Capture the cell that displays the provided text and extract its [X, Y] central coordinate. 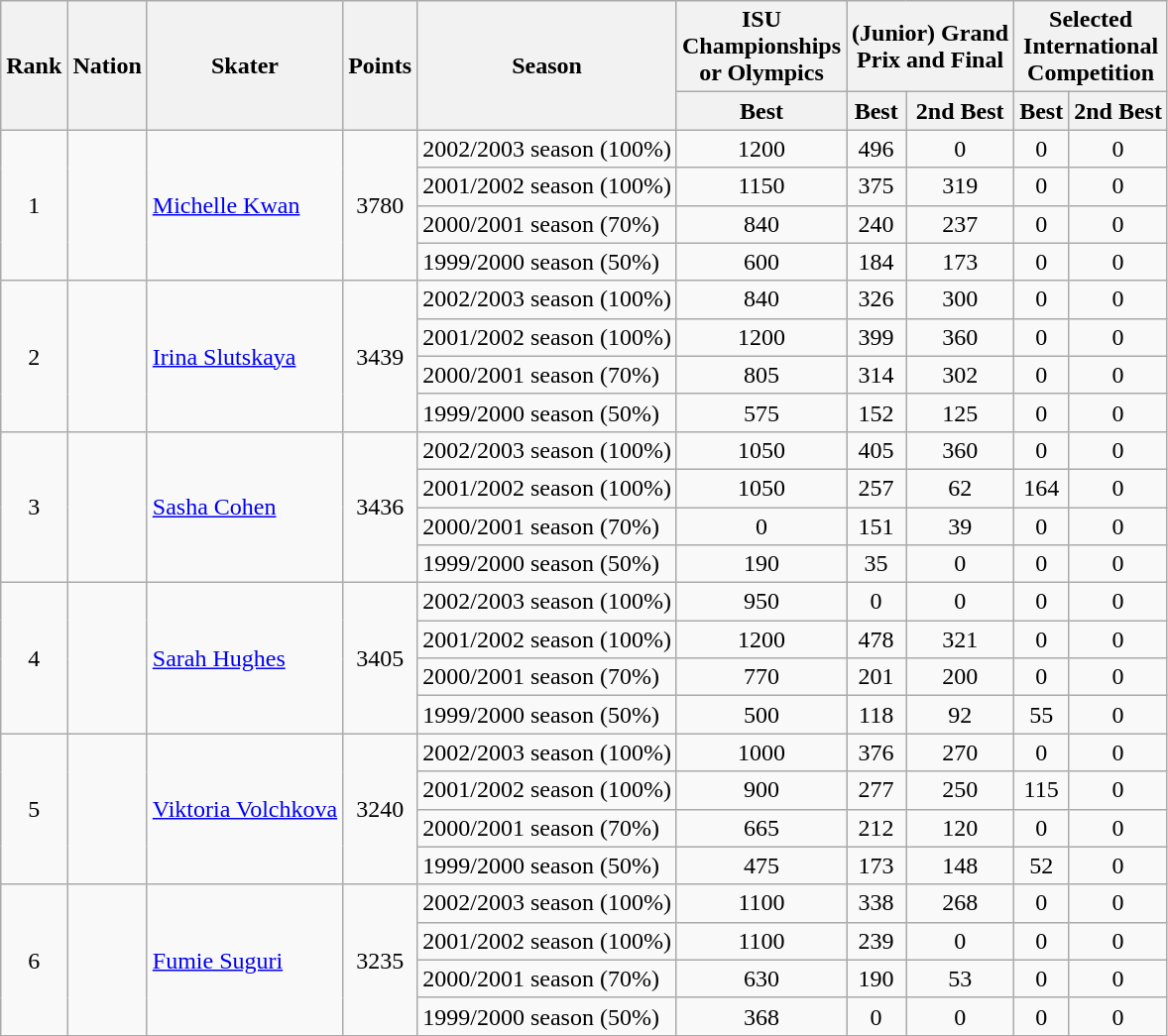
1150 [761, 186]
148 [960, 865]
600 [761, 262]
950 [761, 602]
184 [876, 262]
300 [960, 299]
53 [960, 978]
257 [876, 488]
375 [876, 186]
3405 [381, 658]
2 [34, 356]
5 [34, 809]
164 [1041, 488]
500 [761, 715]
52 [1041, 865]
Sarah Hughes [244, 658]
321 [960, 639]
270 [960, 752]
405 [876, 450]
35 [876, 564]
268 [960, 903]
118 [876, 715]
Selected International Competition [1091, 47]
62 [960, 488]
Points [381, 65]
399 [876, 337]
1000 [761, 752]
3 [34, 507]
630 [761, 978]
Fumie Suguri [244, 960]
ISU Championships or Olympics [761, 47]
3235 [381, 960]
240 [876, 224]
475 [761, 865]
39 [960, 526]
376 [876, 752]
151 [876, 526]
152 [876, 412]
314 [876, 375]
478 [876, 639]
200 [960, 677]
Viktoria Volchkova [244, 809]
201 [876, 677]
326 [876, 299]
239 [876, 941]
Rank [34, 65]
125 [960, 412]
Michelle Kwan [244, 205]
Sasha Cohen [244, 507]
Season [547, 65]
Irina Slutskaya [244, 356]
805 [761, 375]
575 [761, 412]
900 [761, 790]
3780 [381, 205]
665 [761, 828]
4 [34, 658]
338 [876, 903]
120 [960, 828]
3436 [381, 507]
277 [876, 790]
770 [761, 677]
92 [960, 715]
Skater [244, 65]
368 [761, 1016]
115 [1041, 790]
Nation [107, 65]
302 [960, 375]
6 [34, 960]
237 [960, 224]
319 [960, 186]
55 [1041, 715]
3439 [381, 356]
3240 [381, 809]
212 [876, 828]
496 [876, 149]
1 [34, 205]
(Junior) Grand Prix and Final [930, 47]
250 [960, 790]
